Pinpoint the cell where the given text exists, returning its [x, y] midpoint coordinate. 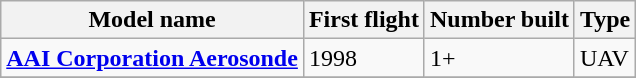
1+ [499, 58]
Type [604, 20]
Number built [499, 20]
Model name [152, 20]
AAI Corporation Aerosonde [152, 58]
1998 [364, 58]
UAV [604, 58]
First flight [364, 20]
